Detect which cell encompasses the target text, then output its [x, y] center coordinate. 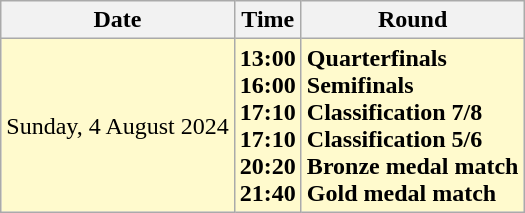
Date [118, 20]
Time [268, 20]
QuarterfinalsSemifinalsClassification 7/8Classification 5/6Bronze medal matchGold medal match [412, 126]
13:0016:0017:1017:1020:2021:40 [268, 126]
Round [412, 20]
Sunday, 4 August 2024 [118, 126]
